From the cell containing the given text, extract its center point as [x, y] coordinate. 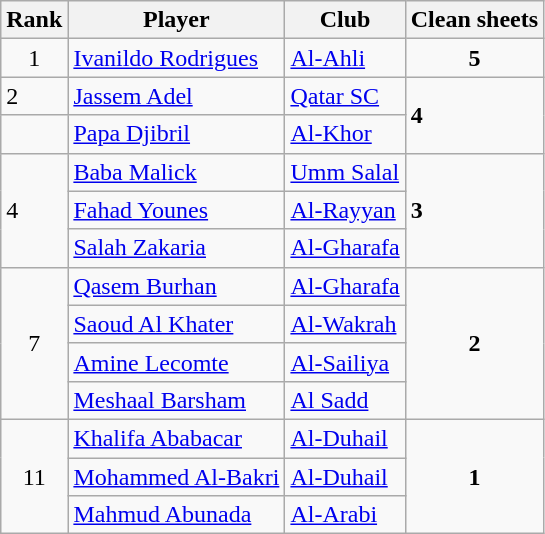
Baba Malick [176, 172]
Amine Lecomte [176, 362]
Umm Salal [345, 172]
Al-Wakrah [345, 324]
Mohammed Al-Bakri [176, 477]
Al-Arabi [345, 515]
Papa Djibril [176, 134]
5 [474, 58]
Saoud Al Khater [176, 324]
Meshaal Barsham [176, 400]
Fahad Younes [176, 210]
Khalifa Ababacar [176, 438]
Al-Sailiya [345, 362]
3 [474, 210]
Salah Zakaria [176, 248]
7 [34, 343]
Rank [34, 20]
Al Sadd [345, 400]
Qasem Burhan [176, 286]
Clean sheets [474, 20]
Jassem Adel [176, 96]
Player [176, 20]
Club [345, 20]
Al-Rayyan [345, 210]
Al-Ahli [345, 58]
Al-Khor [345, 134]
11 [34, 476]
Ivanildo Rodrigues [176, 58]
Mahmud Abunada [176, 515]
Qatar SC [345, 96]
